From the cell containing the given text, extract its center point as [x, y] coordinate. 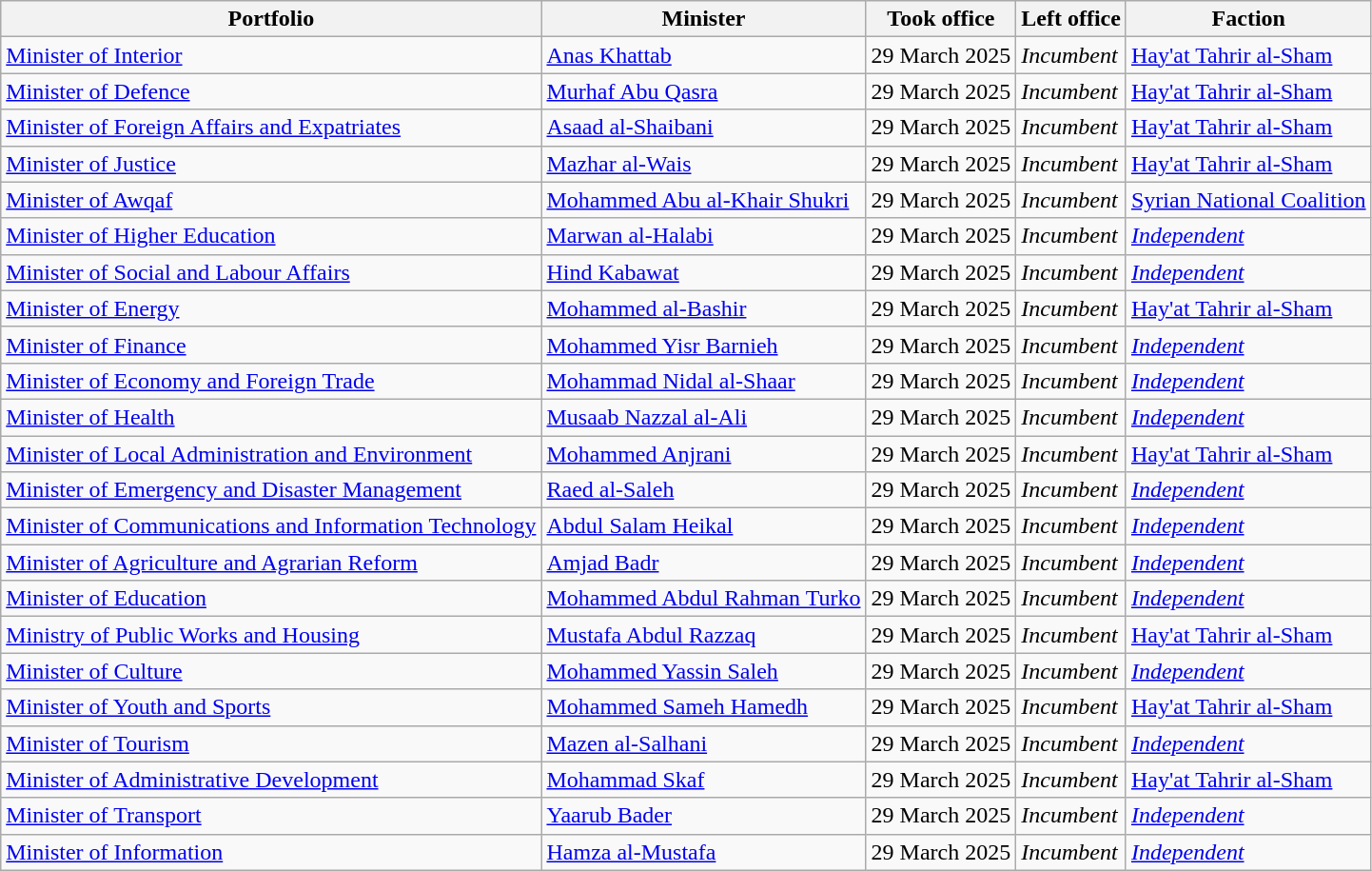
Mohammed al-Bashir [704, 308]
Hamza al-Mustafa [704, 852]
Ministry of Public Works and Housing [271, 635]
Mohammed Yassin Saleh [704, 671]
Minister of Education [271, 599]
Minister of Higher Education [271, 236]
Mazen al-Salhani [704, 743]
Minister of Agriculture and Agrarian Reform [271, 563]
Abdul Salam Heikal [704, 526]
Minister of Information [271, 852]
Minister of Economy and Foreign Trade [271, 381]
Faction [1248, 19]
Mohammed Abu al-Khair Shukri [704, 200]
Amjad Badr [704, 563]
Left office [1071, 19]
Minister of Energy [271, 308]
Marwan al-Halabi [704, 236]
Mohammed Yisr Barnieh [704, 345]
Minister of Defence [271, 91]
Hind Kabawat [704, 272]
Minister of Foreign Affairs and Expatriates [271, 128]
Anas Khattab [704, 55]
Minister of Social and Labour Affairs [271, 272]
Minister of Awqaf [271, 200]
Musaab Nazzal al-Ali [704, 417]
Mohammad Skaf [704, 780]
Minister [704, 19]
Mohammed Sameh Hamedh [704, 707]
Syrian National Coalition [1248, 200]
Mazhar al-Wais [704, 164]
Minister of Communications and Information Technology [271, 526]
Minister of Transport [271, 816]
Mustafa Abdul Razzaq [704, 635]
Minister of Emergency and Disaster Management [271, 490]
Minister of Interior [271, 55]
Mohammed Abdul Rahman Turko [704, 599]
Minister of Tourism [271, 743]
Minister of Finance [271, 345]
Asaad al-Shaibani [704, 128]
Minister of Health [271, 417]
Took office [941, 19]
Minister of Youth and Sports [271, 707]
Minister of Administrative Development [271, 780]
Raed al-Saleh [704, 490]
Minister of Culture [271, 671]
Yaarub Bader [704, 816]
Murhaf Abu Qasra [704, 91]
Minister of Justice [271, 164]
Portfolio [271, 19]
Mohammed Anjrani [704, 454]
Mohammad Nidal al-Shaar [704, 381]
Minister of Local Administration and Environment [271, 454]
